Return the (x, y) coordinate for the center point of the cell that contains the specified text.  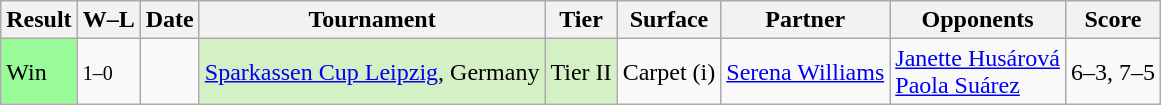
Carpet (i) (669, 72)
W–L (108, 20)
1–0 (108, 72)
Tier (581, 20)
Date (170, 20)
Janette Husárová Paola Suárez (978, 72)
6–3, 7–5 (1112, 72)
Opponents (978, 20)
Tournament (372, 20)
Result (39, 20)
Partner (806, 20)
Tier II (581, 72)
Score (1112, 20)
Win (39, 72)
Sparkassen Cup Leipzig, Germany (372, 72)
Surface (669, 20)
Serena Williams (806, 72)
